For the text-containing cell, return its midpoint in (X, Y) coordinate format. 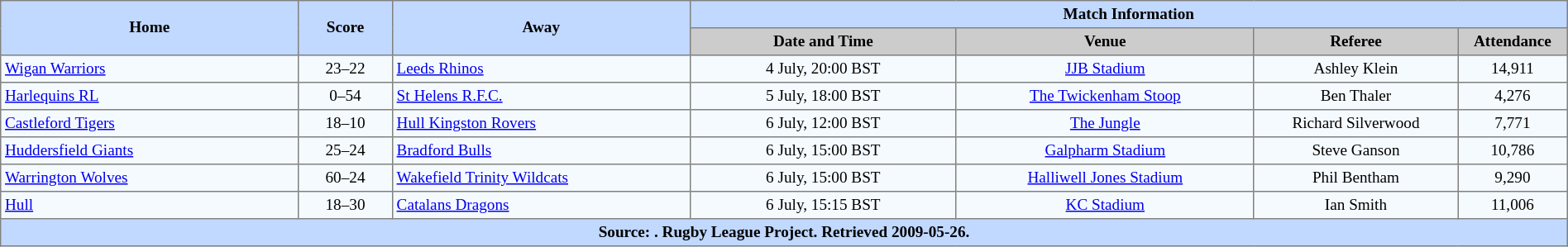
14,911 (1513, 69)
9,290 (1513, 178)
The Jungle (1105, 124)
Warrington Wolves (150, 178)
Wigan Warriors (150, 69)
Bradford Bulls (541, 150)
Hull Kingston Rovers (541, 124)
Away (541, 28)
6 July, 12:00 BST (823, 124)
JJB Stadium (1105, 69)
60–24 (346, 178)
Hull (150, 205)
10,786 (1513, 150)
6 July, 15:15 BST (823, 205)
Huddersfield Giants (150, 150)
0–54 (346, 96)
Catalans Dragons (541, 205)
Leeds Rhinos (541, 69)
4,276 (1513, 96)
Referee (1355, 41)
Home (150, 28)
St Helens R.F.C. (541, 96)
4 July, 20:00 BST (823, 69)
5 July, 18:00 BST (823, 96)
11,006 (1513, 205)
Ian Smith (1355, 205)
18–10 (346, 124)
KC Stadium (1105, 205)
Source: . Rugby League Project. Retrieved 2009-05-26. (784, 233)
Date and Time (823, 41)
Harlequins RL (150, 96)
18–30 (346, 205)
Galpharm Stadium (1105, 150)
25–24 (346, 150)
Steve Ganson (1355, 150)
23–22 (346, 69)
Ashley Klein (1355, 69)
7,771 (1513, 124)
Venue (1105, 41)
Wakefield Trinity Wildcats (541, 178)
The Twickenham Stoop (1105, 96)
Ben Thaler (1355, 96)
Score (346, 28)
Richard Silverwood (1355, 124)
Match Information (1128, 15)
Castleford Tigers (150, 124)
Attendance (1513, 41)
Phil Bentham (1355, 178)
Halliwell Jones Stadium (1105, 178)
